For the text-containing cell, return its midpoint in [X, Y] coordinate format. 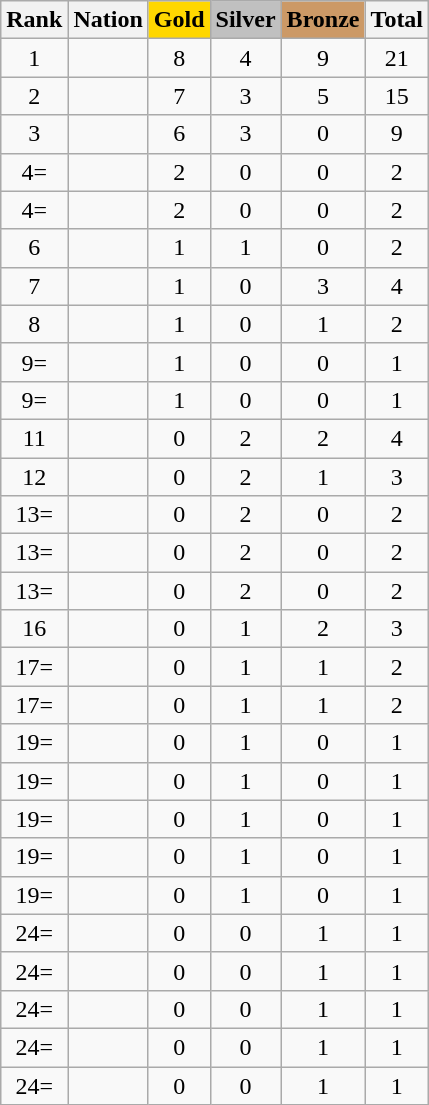
11 [34, 438]
Gold [179, 20]
12 [34, 477]
15 [397, 96]
21 [397, 58]
16 [34, 629]
Nation [108, 20]
Rank [34, 20]
Total [397, 20]
Silver [246, 20]
5 [323, 96]
Bronze [323, 20]
